Return the [x, y] coordinate for the center point of the cell that contains the specified text.  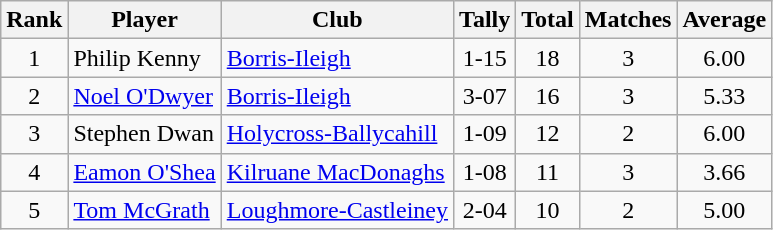
Club [337, 20]
5 [34, 210]
1-09 [485, 134]
Player [144, 20]
18 [548, 58]
Tally [485, 20]
2-04 [485, 210]
Noel O'Dwyer [144, 96]
16 [548, 96]
11 [548, 172]
10 [548, 210]
Average [724, 20]
4 [34, 172]
3.66 [724, 172]
Kilruane MacDonaghs [337, 172]
Philip Kenny [144, 58]
5.33 [724, 96]
Matches [628, 20]
3-07 [485, 96]
1-08 [485, 172]
12 [548, 134]
Total [548, 20]
Tom McGrath [144, 210]
Rank [34, 20]
1 [34, 58]
Eamon O'Shea [144, 172]
Holycross-Ballycahill [337, 134]
1-15 [485, 58]
5.00 [724, 210]
Stephen Dwan [144, 134]
Loughmore-Castleiney [337, 210]
